Scan for the cell matching the given text and deliver its (x, y) coordinate at center. 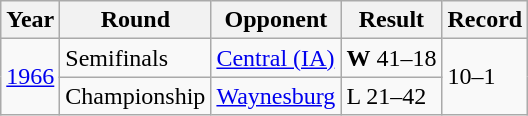
Central (IA) (276, 58)
1966 (30, 77)
Championship (136, 96)
Record (485, 20)
Opponent (276, 20)
L 21–42 (392, 96)
W 41–18 (392, 58)
Result (392, 20)
Semifinals (136, 58)
Waynesburg (276, 96)
10–1 (485, 77)
Round (136, 20)
Year (30, 20)
